Extract the (X, Y) coordinate from the center of the cell holding the provided text.  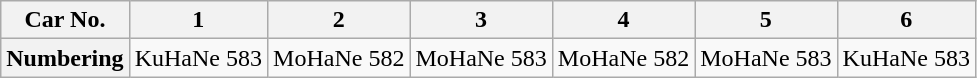
3 (481, 20)
5 (766, 20)
2 (339, 20)
6 (906, 20)
Numbering (65, 58)
4 (623, 20)
1 (198, 20)
Car No. (65, 20)
